For the text-containing cell, return its midpoint in (X, Y) coordinate format. 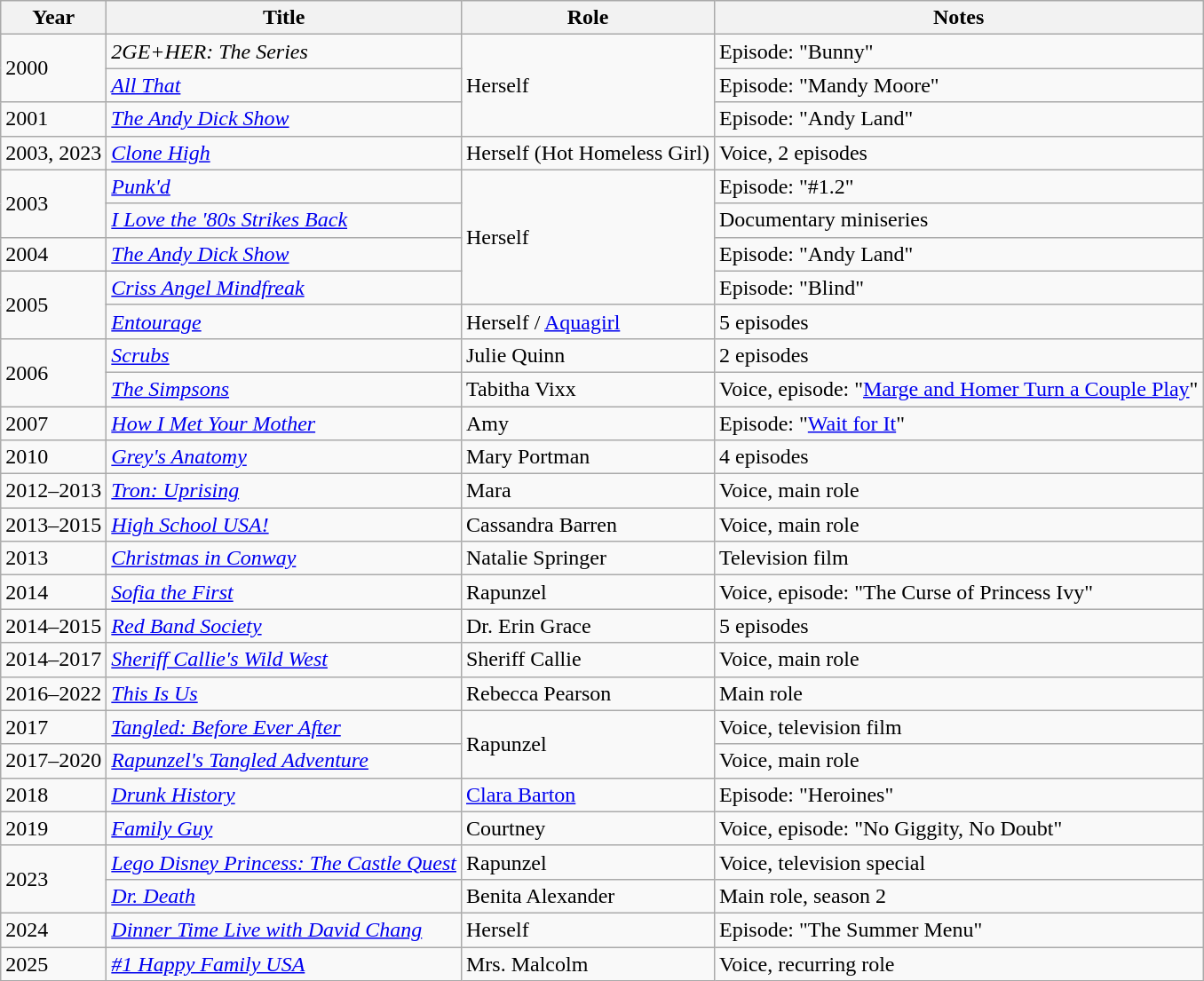
2014–2017 (53, 660)
Dinner Time Live with David Chang (284, 930)
Natalie Springer (588, 558)
Cassandra Barren (588, 525)
Notes (958, 18)
Voice, episode: "Marge and Homer Turn a Couple Play" (958, 389)
2016–2022 (53, 693)
I Love the '80s Strikes Back (284, 220)
Tangled: Before Ever After (284, 727)
Title (284, 18)
Herself / Aquagirl (588, 321)
2003 (53, 203)
Television film (958, 558)
4 episodes (958, 457)
Herself (Hot Homeless Girl) (588, 153)
2004 (53, 254)
2001 (53, 119)
Episode: "Mandy Moore" (958, 85)
Voice, 2 episodes (958, 153)
Sheriff Callie's Wild West (284, 660)
2013–2015 (53, 525)
2000 (53, 68)
2007 (53, 423)
2014–2015 (53, 626)
Clara Barton (588, 795)
Episode: "Blind" (958, 288)
2019 (53, 828)
How I Met Your Mother (284, 423)
Criss Angel Mindfreak (284, 288)
The Simpsons (284, 389)
2GE+HER: The Series (284, 51)
All That (284, 85)
Benita Alexander (588, 896)
Julie Quinn (588, 355)
Drunk History (284, 795)
2014 (53, 592)
Mary Portman (588, 457)
Main role, season 2 (958, 896)
Punk'd (284, 186)
Episode: "Heroines" (958, 795)
Voice, television film (958, 727)
Documentary miniseries (958, 220)
2012–2013 (53, 491)
2023 (53, 879)
Episode: "Wait for It" (958, 423)
2010 (53, 457)
This Is Us (284, 693)
Main role (958, 693)
Voice, recurring role (958, 963)
Entourage (284, 321)
2006 (53, 372)
Red Band Society (284, 626)
Amy (588, 423)
Voice, episode: "No Giggity, No Doubt" (958, 828)
Grey's Anatomy (284, 457)
2017–2020 (53, 761)
Scrubs (284, 355)
Tron: Uprising (284, 491)
Mrs. Malcolm (588, 963)
2018 (53, 795)
2003, 2023 (53, 153)
Role (588, 18)
Lego Disney Princess: The Castle Quest (284, 862)
Episode: "Bunny" (958, 51)
Rebecca Pearson (588, 693)
Dr. Death (284, 896)
Dr. Erin Grace (588, 626)
Family Guy (284, 828)
Year (53, 18)
Episode: "The Summer Menu" (958, 930)
Rapunzel's Tangled Adventure (284, 761)
High School USA! (284, 525)
Voice, episode: "The Curse of Princess Ivy" (958, 592)
2024 (53, 930)
Clone High (284, 153)
2025 (53, 963)
Courtney (588, 828)
Tabitha Vixx (588, 389)
Sofia the First (284, 592)
2017 (53, 727)
2 episodes (958, 355)
Mara (588, 491)
Voice, television special (958, 862)
Sheriff Callie (588, 660)
Christmas in Conway (284, 558)
Episode: "#1.2" (958, 186)
2013 (53, 558)
#1 Happy Family USA (284, 963)
2005 (53, 305)
